Detect which cell encompasses the target text, then output its [X, Y] center coordinate. 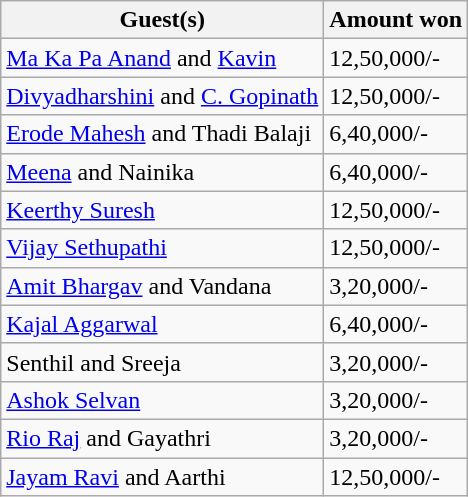
Jayam Ravi and Aarthi [162, 477]
Ma Ka Pa Anand and Kavin [162, 58]
Kajal Aggarwal [162, 324]
Divyadharshini and C. Gopinath [162, 96]
Rio Raj and Gayathri [162, 438]
Meena and Nainika [162, 172]
Vijay Sethupathi [162, 248]
Erode Mahesh and Thadi Balaji [162, 134]
Keerthy Suresh [162, 210]
Guest(s) [162, 20]
Amount won [396, 20]
Senthil and Sreeja [162, 362]
Ashok Selvan [162, 400]
Amit Bhargav and Vandana [162, 286]
